Scan for the cell matching the given text and deliver its [X, Y] coordinate at center. 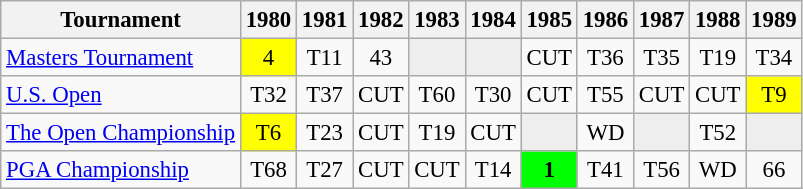
T68 [268, 170]
T30 [493, 95]
T36 [605, 58]
T9 [774, 95]
1986 [605, 20]
1985 [549, 20]
1984 [493, 20]
T34 [774, 58]
The Open Championship [121, 133]
1 [549, 170]
1987 [661, 20]
U.S. Open [121, 95]
Tournament [121, 20]
PGA Championship [121, 170]
Masters Tournament [121, 58]
T60 [437, 95]
1980 [268, 20]
4 [268, 58]
1981 [325, 20]
1989 [774, 20]
T35 [661, 58]
T6 [268, 133]
T55 [605, 95]
66 [774, 170]
T56 [661, 170]
1988 [718, 20]
T41 [605, 170]
T52 [718, 133]
T11 [325, 58]
1982 [381, 20]
1983 [437, 20]
T27 [325, 170]
T14 [493, 170]
T37 [325, 95]
43 [381, 58]
T32 [268, 95]
T23 [325, 133]
